Find where the given text appears and provide that cell's center as (X, Y) coordinate. 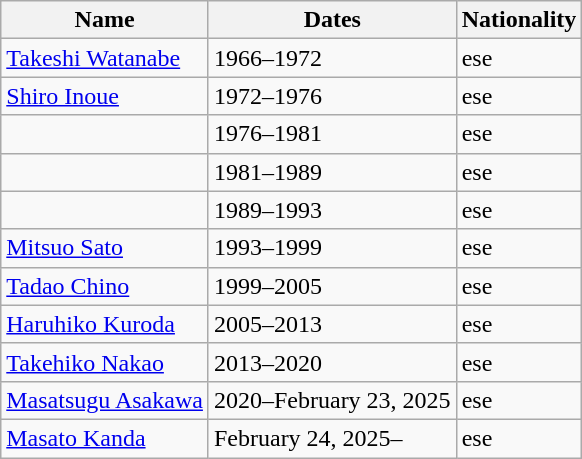
2013–2020 (332, 362)
1972–1976 (332, 96)
Masato Kanda (105, 438)
1981–1989 (332, 172)
2020–February 23, 2025 (332, 400)
1976–1981 (332, 134)
1993–1999 (332, 248)
Tadao Chino (105, 286)
1989–1993 (332, 210)
Shiro Inoue (105, 96)
Takehiko Nakao (105, 362)
Mitsuo Sato (105, 248)
Takeshi Watanabe (105, 58)
Nationality (519, 20)
1999–2005 (332, 286)
1966–1972 (332, 58)
February 24, 2025– (332, 438)
Dates (332, 20)
Name (105, 20)
Haruhiko Kuroda (105, 324)
2005–2013 (332, 324)
Masatsugu Asakawa (105, 400)
